Identify which cell holds the provided text, then report its [x, y] central coordinate. 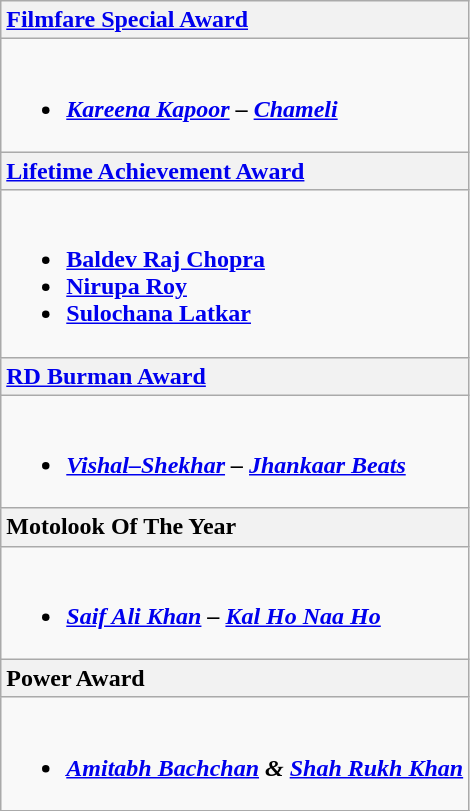
Lifetime Achievement Award [235, 171]
Saif Ali Khan – Kal Ho Naa Ho [235, 602]
Power Award [235, 678]
RD Burman Award [235, 376]
Kareena Kapoor – Chameli [235, 96]
Filmfare Special Award [235, 20]
Vishal–Shekhar – Jhankaar Beats [235, 452]
Baldev Raj ChopraNirupa RoySulochana Latkar [235, 274]
Amitabh Bachchan & Shah Rukh Khan [235, 754]
Motolook Of The Year [235, 527]
